For the text-containing cell, return its midpoint in [x, y] coordinate format. 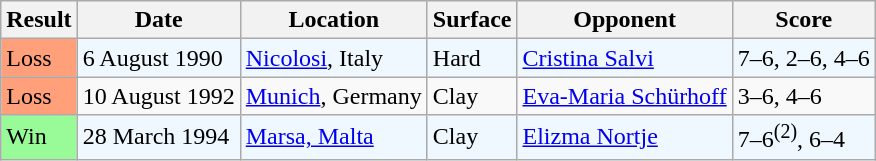
3–6, 4–6 [804, 96]
10 August 1992 [158, 96]
Elizma Nortje [624, 138]
Win [39, 138]
28 March 1994 [158, 138]
Eva-Maria Schürhoff [624, 96]
Nicolosi, Italy [334, 58]
Score [804, 20]
Hard [472, 58]
Opponent [624, 20]
6 August 1990 [158, 58]
Location [334, 20]
Date [158, 20]
7–6, 2–6, 4–6 [804, 58]
Munich, Germany [334, 96]
Marsa, Malta [334, 138]
Cristina Salvi [624, 58]
Result [39, 20]
Surface [472, 20]
7–6(2), 6–4 [804, 138]
